Output the (X, Y) coordinate of the center of the cell containing the given text.  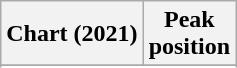
Chart (2021) (72, 34)
Peakposition (189, 34)
